Capture the cell that displays the provided text and extract its [X, Y] central coordinate. 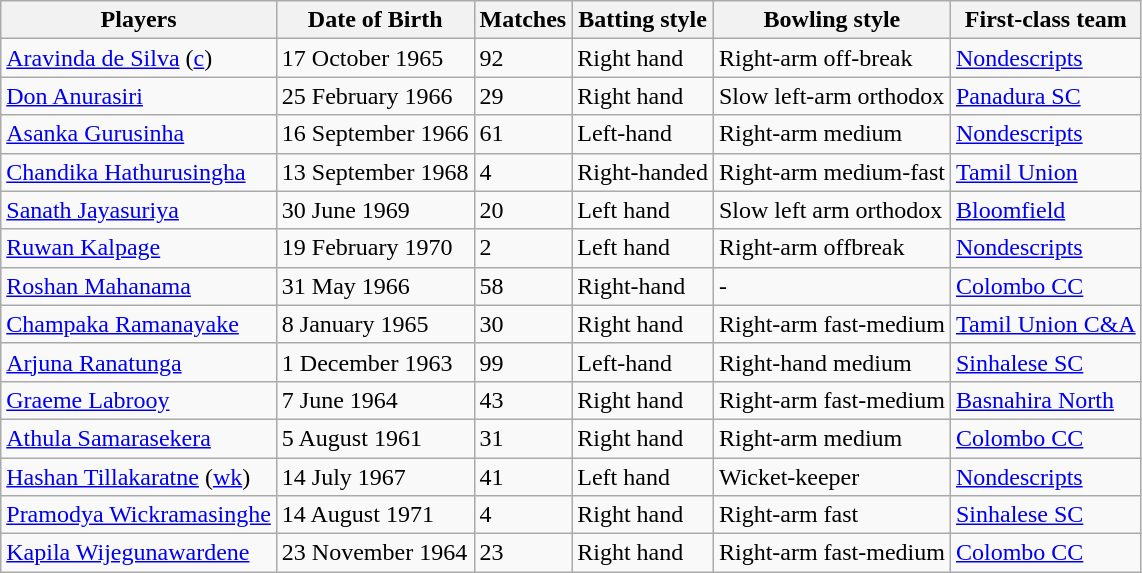
Athula Samarasekera [139, 438]
17 October 1965 [375, 58]
23 November 1964 [375, 553]
Right-hand [643, 286]
Pramodya Wickramasinghe [139, 515]
Arjuna Ranatunga [139, 362]
14 August 1971 [375, 515]
Bowling style [832, 20]
13 September 1968 [375, 172]
1 December 1963 [375, 362]
Ruwan Kalpage [139, 248]
Wicket-keeper [832, 477]
Players [139, 20]
43 [523, 400]
30 [523, 324]
31 [523, 438]
Champaka Ramanayake [139, 324]
First-class team [1046, 20]
2 [523, 248]
Right-handed [643, 172]
92 [523, 58]
61 [523, 134]
31 May 1966 [375, 286]
Chandika Hathurusingha [139, 172]
Basnahira North [1046, 400]
19 February 1970 [375, 248]
Roshan Mahanama [139, 286]
Matches [523, 20]
30 June 1969 [375, 210]
16 September 1966 [375, 134]
Slow left-arm orthodox [832, 96]
25 February 1966 [375, 96]
8 January 1965 [375, 324]
Bloomfield [1046, 210]
Right-arm offbreak [832, 248]
14 July 1967 [375, 477]
Slow left arm orthodox [832, 210]
- [832, 286]
Date of Birth [375, 20]
5 August 1961 [375, 438]
Tamil Union C&A [1046, 324]
Right-arm off-break [832, 58]
99 [523, 362]
41 [523, 477]
Right-hand medium [832, 362]
Asanka Gurusinha [139, 134]
Kapila Wijegunawardene [139, 553]
7 June 1964 [375, 400]
Sanath Jayasuriya [139, 210]
Tamil Union [1046, 172]
Batting style [643, 20]
Don Anurasiri [139, 96]
Panadura SC [1046, 96]
58 [523, 286]
Right-arm medium-fast [832, 172]
29 [523, 96]
23 [523, 553]
Hashan Tillakaratne (wk) [139, 477]
Graeme Labrooy [139, 400]
Right-arm fast [832, 515]
20 [523, 210]
Aravinda de Silva (c) [139, 58]
